Pinpoint the cell where the given text exists, returning its (X, Y) midpoint coordinate. 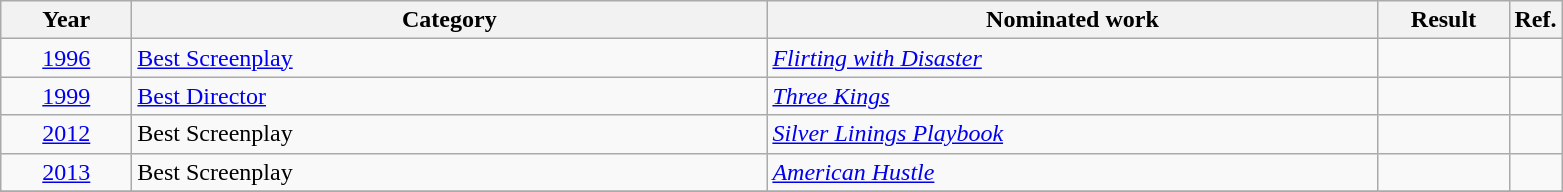
Year (66, 20)
Best Director (450, 96)
1999 (66, 96)
Three Kings (1072, 96)
1996 (66, 58)
2012 (66, 134)
Silver Linings Playbook (1072, 134)
Flirting with Disaster (1072, 58)
2013 (66, 172)
Category (450, 20)
Nominated work (1072, 20)
Ref. (1536, 20)
American Hustle (1072, 172)
Result (1444, 20)
